Search for the cell housing the specified text and yield its [X, Y] center coordinate. 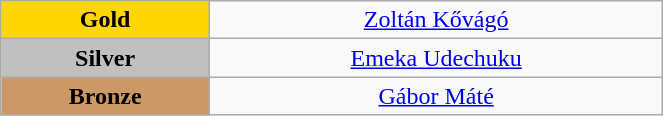
Gold [106, 20]
Bronze [106, 96]
Gábor Máté [436, 96]
Silver [106, 58]
Emeka Udechuku [436, 58]
Zoltán Kővágó [436, 20]
